Output the [x, y] coordinate of the center of the cell containing the given text.  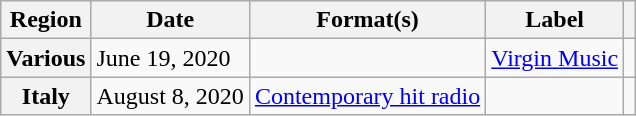
Virgin Music [555, 58]
Contemporary hit radio [367, 96]
Format(s) [367, 20]
Various [46, 58]
Italy [46, 96]
Region [46, 20]
Label [555, 20]
June 19, 2020 [170, 58]
August 8, 2020 [170, 96]
Date [170, 20]
